Return [X, Y] of the center of cell containing provided text 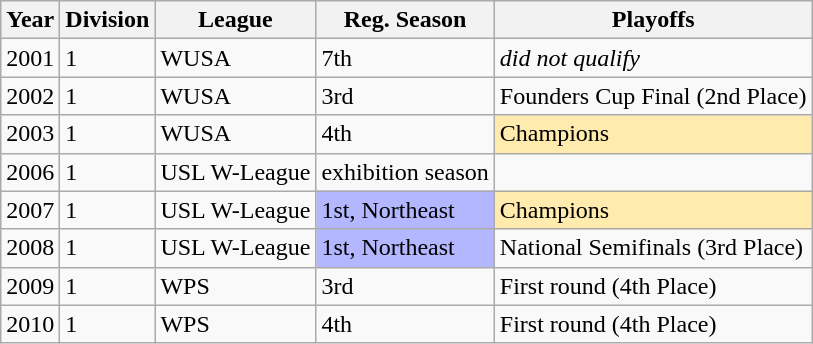
Division [108, 20]
National Semifinals (3rd Place) [653, 248]
2001 [30, 58]
exhibition season [405, 172]
2008 [30, 248]
Playoffs [653, 20]
2010 [30, 324]
2006 [30, 172]
2003 [30, 134]
2009 [30, 286]
2007 [30, 210]
7th [405, 58]
Reg. Season [405, 20]
2002 [30, 96]
League [236, 20]
did not qualify [653, 58]
Founders Cup Final (2nd Place) [653, 96]
Year [30, 20]
